Pinpoint the cell where the given text exists, returning its (x, y) midpoint coordinate. 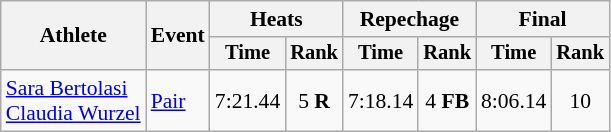
Repechage (410, 19)
Event (178, 36)
Athlete (74, 36)
4 FB (447, 100)
10 (580, 100)
7:21.44 (248, 100)
Sara BertolasiClaudia Wurzel (74, 100)
Pair (178, 100)
5 R (314, 100)
7:18.14 (380, 100)
Heats (276, 19)
Final (542, 19)
8:06.14 (514, 100)
